Return (X, Y) of the center of cell containing provided text 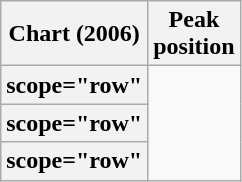
Chart (2006) (74, 34)
Peakposition (194, 34)
